Provide the [X, Y] coordinate of the cell's center where the given text is located.  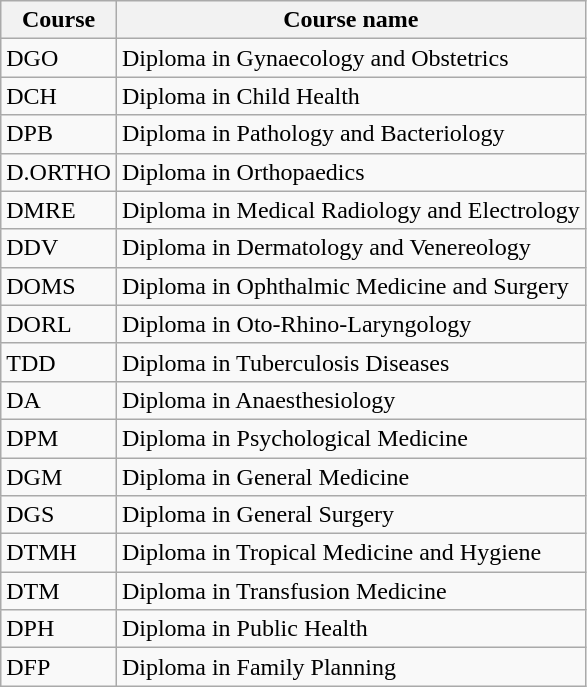
TDD [59, 362]
D.ORTHO [59, 172]
DTM [59, 591]
DPM [59, 438]
Diploma in Family Planning [350, 667]
DGS [59, 515]
DORL [59, 324]
DPB [59, 134]
Diploma in Oto-Rhino-Laryngology [350, 324]
Course [59, 20]
DMRE [59, 210]
DOMS [59, 286]
Diploma in Public Health [350, 629]
Diploma in Orthopaedics [350, 172]
DA [59, 400]
Diploma in Anaesthesiology [350, 400]
Diploma in Tropical Medicine and Hygiene [350, 553]
Diploma in Pathology and Bacteriology [350, 134]
Diploma in Ophthalmic Medicine and Surgery [350, 286]
DGO [59, 58]
DTMH [59, 553]
Diploma in General Medicine [350, 477]
Course name [350, 20]
DDV [59, 248]
Diploma in Gynaecology and Obstetrics [350, 58]
DPH [59, 629]
DGM [59, 477]
Diploma in Medical Radiology and Electrology [350, 210]
Diploma in General Surgery [350, 515]
Diploma in Psychological Medicine [350, 438]
Diploma in Dermatology and Venereology [350, 248]
DFP [59, 667]
Diploma in Tuberculosis Diseases [350, 362]
Diploma in Transfusion Medicine [350, 591]
DCH [59, 96]
Diploma in Child Health [350, 96]
